Extract the [X, Y] coordinate from the center of the cell holding the provided text.  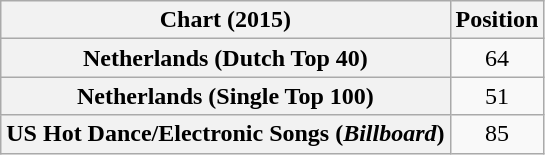
64 [497, 58]
85 [497, 134]
Position [497, 20]
Chart (2015) [226, 20]
Netherlands (Single Top 100) [226, 96]
Netherlands (Dutch Top 40) [226, 58]
US Hot Dance/Electronic Songs (Billboard) [226, 134]
51 [497, 96]
